Scan for the cell matching the given text and deliver its (x, y) coordinate at center. 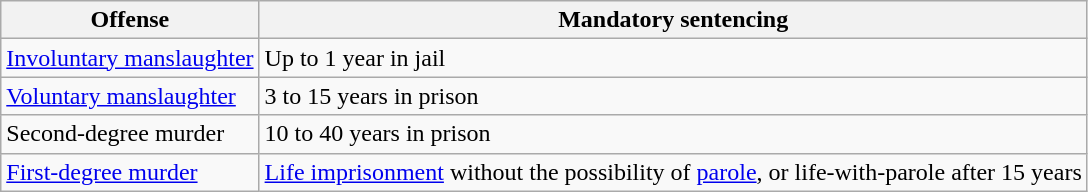
Mandatory sentencing (673, 20)
Life imprisonment without the possibility of parole, or life-with-parole after 15 years (673, 172)
Up to 1 year in jail (673, 58)
Voluntary manslaughter (130, 96)
Second-degree murder (130, 134)
Involuntary manslaughter (130, 58)
3 to 15 years in prison (673, 96)
10 to 40 years in prison (673, 134)
First-degree murder (130, 172)
Offense (130, 20)
